For the text-containing cell, return its midpoint in (x, y) coordinate format. 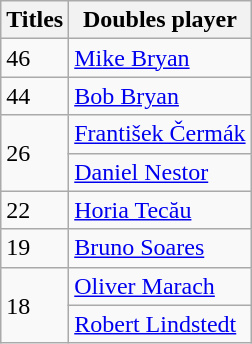
Horia Tecău (160, 210)
18 (35, 305)
44 (35, 96)
46 (35, 58)
26 (35, 153)
19 (35, 248)
Doubles player (160, 20)
Mike Bryan (160, 58)
Bob Bryan (160, 96)
Titles (35, 20)
Robert Lindstedt (160, 324)
František Čermák (160, 134)
Bruno Soares (160, 248)
22 (35, 210)
Daniel Nestor (160, 172)
Oliver Marach (160, 286)
